Scan for the cell matching the given text and deliver its [X, Y] coordinate at center. 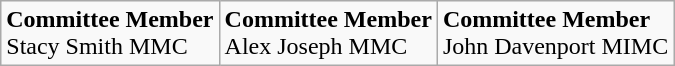
Committee MemberJohn Davenport MIMC [555, 34]
Committee MemberAlex Joseph MMC [328, 34]
Committee MemberStacy Smith MMC [110, 34]
